Capture the cell that displays the provided text and extract its [X, Y] central coordinate. 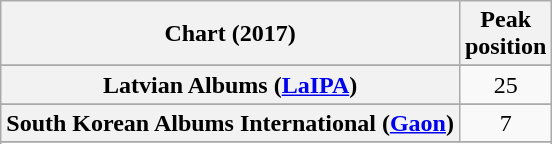
Peak position [505, 34]
Latvian Albums (LaIPA) [230, 85]
25 [505, 85]
Chart (2017) [230, 34]
South Korean Albums International (Gaon) [230, 123]
7 [505, 123]
